Return [X, Y] of the center of cell containing provided text 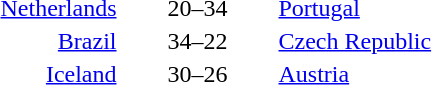
34–22 [198, 41]
